Find where the given text appears and provide that cell's center as (X, Y) coordinate. 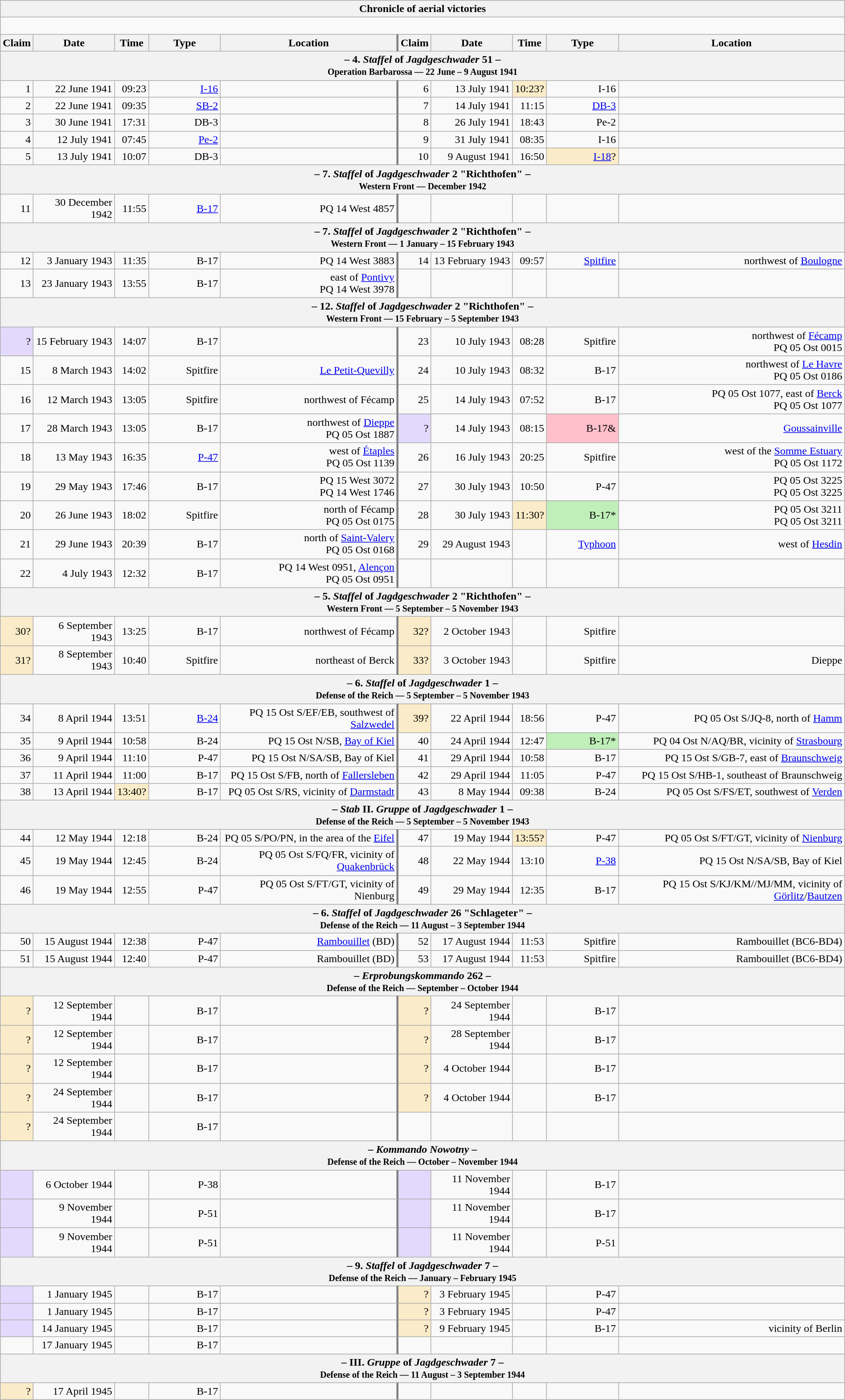
47 (414, 838)
PQ 14 West 3883 (309, 261)
– 6. Staffel of Jagdgeschwader 1 –Defense of the Reich — 5 September – 5 November 1943 (422, 689)
31? (17, 660)
43 (414, 792)
north of Saint-ValeryPQ 05 Ost 0168 (309, 544)
17:31 (131, 122)
Typhoon (582, 544)
19 (17, 486)
10:40 (131, 660)
west of the Somme EstuaryPQ 05 Ost 1172 (732, 457)
12 March 1943 (74, 399)
– 4. Staffel of Jagdgeschwader 51 –Operation Barbarossa — 22 June – 9 August 1941 (422, 66)
– Erprobungskommando 262 –Defense of the Reich — September – October 1944 (422, 982)
24 (414, 371)
12:35 (529, 890)
09:35 (131, 106)
42 (414, 775)
29 May 1944 (472, 890)
9 August 1941 (472, 156)
– 7. Staffel of Jagdgeschwader 2 "Richthofen" –Western Front — December 1942 (422, 179)
30 December 1942 (74, 208)
13 May 1943 (74, 457)
09:23 (131, 89)
west of ÉtaplesPQ 05 Ost 1139 (309, 457)
– 5. Staffel of Jagdgeschwader 2 "Richthofen" –Western Front — 5 September – 5 November 1943 (422, 602)
east of PontivyPQ 14 West 3978 (309, 283)
PQ 05 Ost S/FS/ET, southwest of Verden (732, 792)
12 July 1941 (74, 139)
08:28 (529, 341)
13:10 (529, 861)
13:40? (131, 792)
12:47 (529, 741)
11 April 1944 (74, 775)
PQ 05 Ost 3211PQ 05 Ost 3211 (732, 515)
14 January 1945 (74, 1328)
08:35 (529, 139)
23 January 1943 (74, 283)
31 July 1941 (472, 139)
6 September 1943 (74, 631)
PQ 15 Ost S/HB-1, southeast of Braunschweig (732, 775)
PQ 05 Ost 3225PQ 05 Ost 3225 (732, 486)
7 (414, 106)
17:46 (131, 486)
2 (17, 106)
34 (17, 718)
50 (17, 942)
26 June 1943 (74, 515)
44 (17, 838)
08:32 (529, 371)
11:15 (529, 106)
10 (414, 156)
27 (414, 486)
52 (414, 942)
8 April 1944 (74, 718)
8 May 1944 (472, 792)
21 (17, 544)
28 September 1944 (472, 1040)
13:25 (131, 631)
18:02 (131, 515)
25 (414, 399)
Goussainville (732, 429)
northeast of Berck (309, 660)
16 July 1943 (472, 457)
12:45 (131, 861)
13:55? (529, 838)
PQ 15 Ost N/SB, Bay of Kiel (309, 741)
11:05 (529, 775)
13 (17, 283)
18:56 (529, 718)
– 12. Staffel of Jagdgeschwader 2 "Richthofen" –Western Front — 15 February – 5 September 1943 (422, 313)
PQ 05 Ost S/RS, vicinity of Darmstadt (309, 792)
26 July 1941 (472, 122)
17 January 1945 (74, 1345)
30 June 1941 (74, 122)
23 (414, 341)
29 August 1943 (472, 544)
45 (17, 861)
18:43 (529, 122)
12:18 (131, 838)
33? (414, 660)
3 October 1943 (472, 660)
35 (17, 741)
10:07 (131, 156)
PQ 15 West 3072PQ 14 West 1746 (309, 486)
13:51 (131, 718)
12:32 (131, 573)
14:07 (131, 341)
11:55 (131, 208)
12:55 (131, 890)
10:50 (529, 486)
30? (17, 631)
4 (17, 139)
17 (17, 429)
I-18? (582, 156)
14 July 1941 (472, 106)
SB-2 (185, 106)
northwest of DieppePQ 05 Ost 1887 (309, 429)
20 (17, 515)
11:00 (131, 775)
PQ 15 Ost S/KJ/KM//MJ/MM, vicinity of Görlitz/Bautzen (732, 890)
Dieppe (732, 660)
12:40 (131, 959)
28 March 1943 (74, 429)
11:30? (529, 515)
07:52 (529, 399)
9 February 1945 (472, 1328)
8 (414, 122)
3 (17, 122)
9 (414, 139)
3 January 1943 (74, 261)
48 (414, 861)
41 (414, 758)
26 (414, 457)
PQ 14 West 4857 (309, 208)
29 June 1943 (74, 544)
PQ 05 S/PO/PN, in the area of the Eifel (309, 838)
PQ 04 Ost N/AQ/BR, vicinity of Strasbourg (732, 741)
– Kommando Nowotny –Defense of the Reich — October – November 1944 (422, 1155)
PQ 05 Ost S/FQ/FR, vicinity of Quakenbrück (309, 861)
10:23? (529, 89)
Chronicle of aerial victories (422, 9)
37 (17, 775)
– Stab II. Gruppe of Jagdgeschwader 1 –Defense of the Reich — 5 September – 5 November 1943 (422, 815)
18 (17, 457)
29 May 1943 (74, 486)
13 February 1943 (472, 261)
PQ 15 Ost S/FB, north of Fallersleben (309, 775)
6 (414, 89)
51 (17, 959)
12 (17, 261)
38 (17, 792)
11:10 (131, 758)
11 (17, 208)
08:15 (529, 429)
13:55 (131, 283)
20:25 (529, 457)
PQ 05 Ost 1077, east of BerckPQ 05 Ost 1077 (732, 399)
northwest of Boulogne (732, 261)
22 April 1944 (472, 718)
39? (414, 718)
40 (414, 741)
16 (17, 399)
24 April 1944 (472, 741)
– 7. Staffel of Jagdgeschwader 2 "Richthofen" –Western Front — 1 January – 15 February 1943 (422, 237)
2 October 1943 (472, 631)
14 (414, 261)
36 (17, 758)
32? (414, 631)
west of Hesdin (732, 544)
46 (17, 890)
8 March 1943 (74, 371)
northwest of Le HavrePQ 05 Ost 0186 (732, 371)
PQ 14 West 0951, AlençonPQ 05 Ost 0951 (309, 573)
13 April 1944 (74, 792)
09:38 (529, 792)
PQ 15 Ost S/GB-7, east of Braunschweig (732, 758)
8 September 1943 (74, 660)
PQ 05 Ost S/JQ-8, north of Hamm (732, 718)
12 May 1944 (74, 838)
29 (414, 544)
14:02 (131, 371)
07:45 (131, 139)
northwest of FécampPQ 05 Ost 0015 (732, 341)
– 6. Staffel of Jagdgeschwader 26 "Schlageter" –Defense of the Reich — 11 August – 3 September 1944 (422, 918)
16:50 (529, 156)
5 (17, 156)
20:39 (131, 544)
– 9. Staffel of Jagdgeschwader 7 –Defense of the Reich — January – February 1945 (422, 1271)
1 (17, 89)
6 October 1944 (74, 1185)
PQ 15 Ost S/EF/EB, southwest of Salzwedel (309, 718)
11:35 (131, 261)
22 (17, 573)
09:57 (529, 261)
12:38 (131, 942)
17 April 1945 (74, 1391)
– III. Gruppe of Jagdgeschwader 7 –Defense of the Reich — 11 August – 3 September 1944 (422, 1368)
28 (414, 515)
Le Petit-Quevilly (309, 371)
north of FécampPQ 05 Ost 0175 (309, 515)
16:35 (131, 457)
49 (414, 890)
4 July 1943 (74, 573)
53 (414, 959)
B-17& (582, 429)
22 May 1944 (472, 861)
15 (17, 371)
vicinity of Berlin (732, 1328)
15 February 1943 (74, 341)
